Provide the (x, y) coordinate of the cell's center where the given text is located.  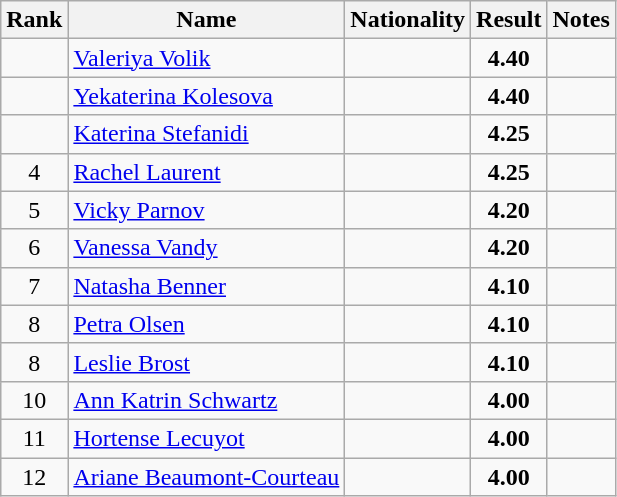
7 (34, 286)
Result (509, 20)
Leslie Brost (206, 362)
Nationality (408, 20)
Vanessa Vandy (206, 248)
4 (34, 172)
6 (34, 248)
Vicky Parnov (206, 210)
Valeriya Volik (206, 58)
10 (34, 400)
Hortense Lecuyot (206, 438)
Name (206, 20)
Rachel Laurent (206, 172)
12 (34, 477)
Ann Katrin Schwartz (206, 400)
Natasha Benner (206, 286)
11 (34, 438)
Notes (581, 20)
Yekaterina Kolesova (206, 96)
Ariane Beaumont-Courteau (206, 477)
Katerina Stefanidi (206, 134)
Rank (34, 20)
5 (34, 210)
Petra Olsen (206, 324)
